From the cell containing the given text, extract its center point as [X, Y] coordinate. 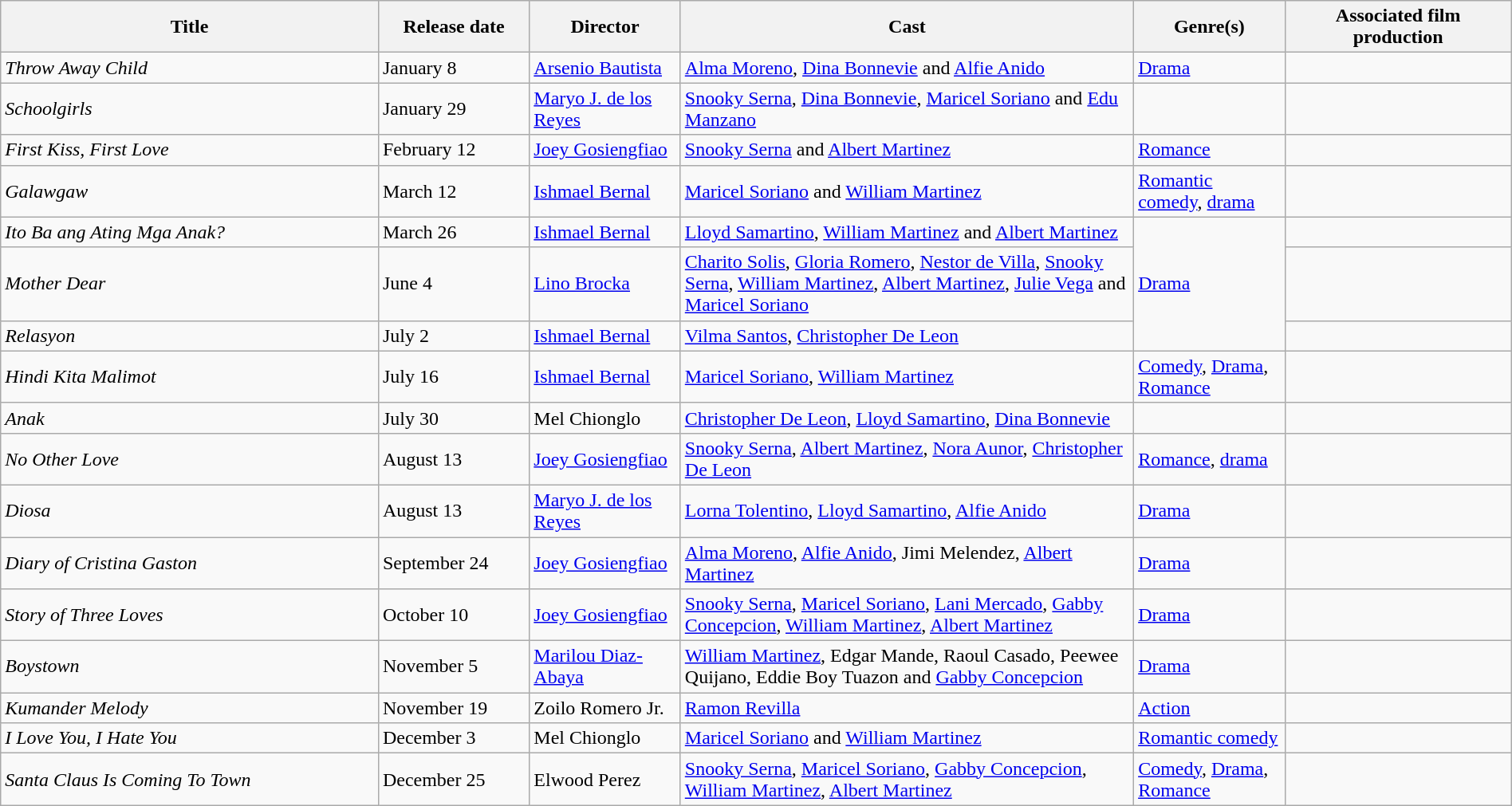
Marilou Diaz-Abaya [604, 666]
March 12 [453, 191]
Boystown [190, 666]
September 24 [453, 563]
Kumander Melody [190, 708]
July 2 [453, 336]
Lino Brocka [604, 284]
I Love You, I Hate You [190, 738]
Title [190, 27]
Relasyon [190, 336]
Maricel Soriano, William Martinez [907, 376]
Snooky Serna, Albert Martinez, Nora Aunor, Christopher De Leon [907, 459]
Romance, drama [1209, 459]
Hindi Kita Malimot [190, 376]
Throw Away Child [190, 68]
Vilma Santos, Christopher De Leon [907, 336]
January 29 [453, 108]
Alma Moreno, Dina Bonnevie and Alfie Anido [907, 68]
Snooky Serna, Maricel Soriano, Lani Mercado, Gabby Concepcion, William Martinez, Albert Martinez [907, 615]
No Other Love [190, 459]
Snooky Serna, Maricel Soriano, Gabby Concepcion, William Martinez, Albert Martinez [907, 780]
Lorna Tolentino, Lloyd Samartino, Alfie Anido [907, 510]
Arsenio Bautista [604, 68]
June 4 [453, 284]
Ramon Revilla [907, 708]
October 10 [453, 615]
Associated film production [1398, 27]
Elwood Perez [604, 780]
Diary of Cristina Gaston [190, 563]
Alma Moreno, Alfie Anido, Jimi Melendez, Albert Martinez [907, 563]
Release date [453, 27]
November 5 [453, 666]
March 26 [453, 232]
Ito Ba ang Ating Mga Anak? [190, 232]
Diosa [190, 510]
Romance [1209, 150]
February 12 [453, 150]
Genre(s) [1209, 27]
Zoilo Romero Jr. [604, 708]
July 30 [453, 418]
Story of Three Loves [190, 615]
Anak [190, 418]
William Martinez, Edgar Mande, Raoul Casado, Peewee Quijano, Eddie Boy Tuazon and Gabby Concepcion [907, 666]
Snooky Serna, Dina Bonnevie, Maricel Soriano and Edu Manzano [907, 108]
Cast [907, 27]
January 8 [453, 68]
Santa Claus Is Coming To Town [190, 780]
First Kiss, First Love [190, 150]
Christopher De Leon, Lloyd Samartino, Dina Bonnevie [907, 418]
December 25 [453, 780]
Action [1209, 708]
Galawgaw [190, 191]
Romantic comedy [1209, 738]
Schoolgirls [190, 108]
Lloyd Samartino, William Martinez and Albert Martinez [907, 232]
Director [604, 27]
Romantic comedy, drama [1209, 191]
Mother Dear [190, 284]
Charito Solis, Gloria Romero, Nestor de Villa, Snooky Serna, William Martinez, Albert Martinez, Julie Vega and Maricel Soriano [907, 284]
December 3 [453, 738]
November 19 [453, 708]
July 16 [453, 376]
Snooky Serna and Albert Martinez [907, 150]
